Find where the given text appears and provide that cell's center as [x, y] coordinate. 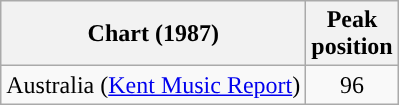
Australia (Kent Music Report) [154, 85]
Peakposition [352, 34]
Chart (1987) [154, 34]
96 [352, 85]
